Output the [x, y] coordinate of the center of the cell containing the given text.  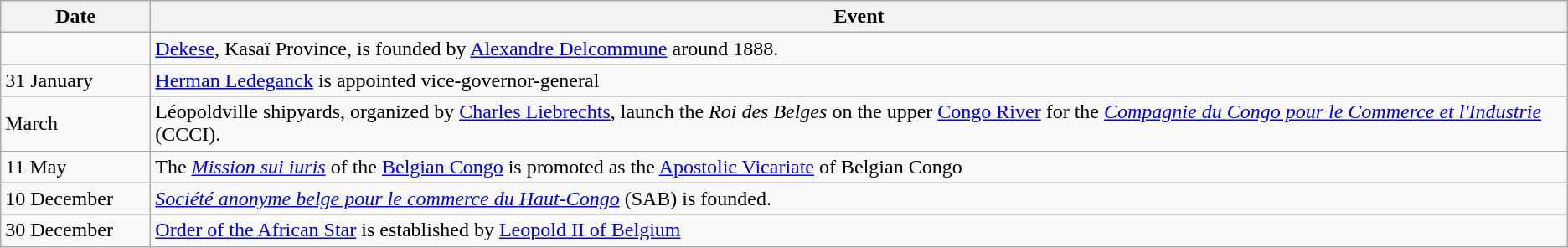
31 January [75, 80]
Date [75, 17]
11 May [75, 167]
The Mission sui iuris of the Belgian Congo is promoted as the Apostolic Vicariate of Belgian Congo [859, 167]
10 December [75, 199]
March [75, 124]
Société anonyme belge pour le commerce du Haut-Congo (SAB) is founded. [859, 199]
Dekese, Kasaï Province, is founded by Alexandre Delcommune around 1888. [859, 49]
Event [859, 17]
Order of the African Star is established by Leopold II of Belgium [859, 230]
30 December [75, 230]
Herman Ledeganck is appointed vice-governor-general [859, 80]
